Output the (x, y) coordinate of the center of the cell containing the given text.  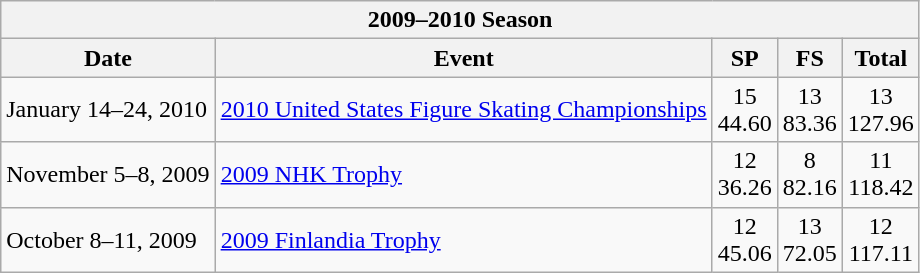
2009 Finlandia Trophy (464, 240)
October 8–11, 2009 (108, 240)
2010 United States Figure Skating Championships (464, 110)
SP (744, 58)
Event (464, 58)
November 5–8, 2009 (108, 174)
FS (810, 58)
13 83.36 (810, 110)
13 72.05 (810, 240)
13 127.96 (880, 110)
12 45.06 (744, 240)
Total (880, 58)
8 82.16 (810, 174)
11 118.42 (880, 174)
2009 NHK Trophy (464, 174)
2009–2010 Season (460, 20)
Date (108, 58)
January 14–24, 2010 (108, 110)
12 36.26 (744, 174)
15 44.60 (744, 110)
12 117.11 (880, 240)
